Locate the cell with the specified text and output its [x, y] center coordinate. 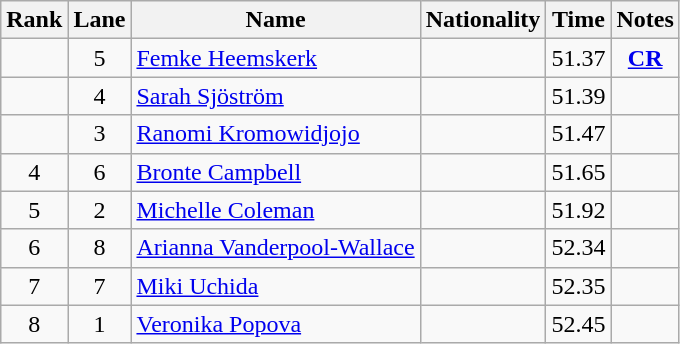
Notes [645, 20]
CR [645, 58]
Veronika Popova [276, 324]
Miki Uchida [276, 286]
Bronte Campbell [276, 172]
Femke Heemskerk [276, 58]
Lane [100, 20]
52.45 [578, 324]
51.65 [578, 172]
52.34 [578, 248]
Ranomi Kromowidjojo [276, 134]
51.47 [578, 134]
Arianna Vanderpool-Wallace [276, 248]
3 [100, 134]
52.35 [578, 286]
Time [578, 20]
51.39 [578, 96]
51.92 [578, 210]
Nationality [483, 20]
Rank [34, 20]
51.37 [578, 58]
2 [100, 210]
1 [100, 324]
Name [276, 20]
Michelle Coleman [276, 210]
Sarah Sjöström [276, 96]
